Return (x, y) of the center of cell containing provided text 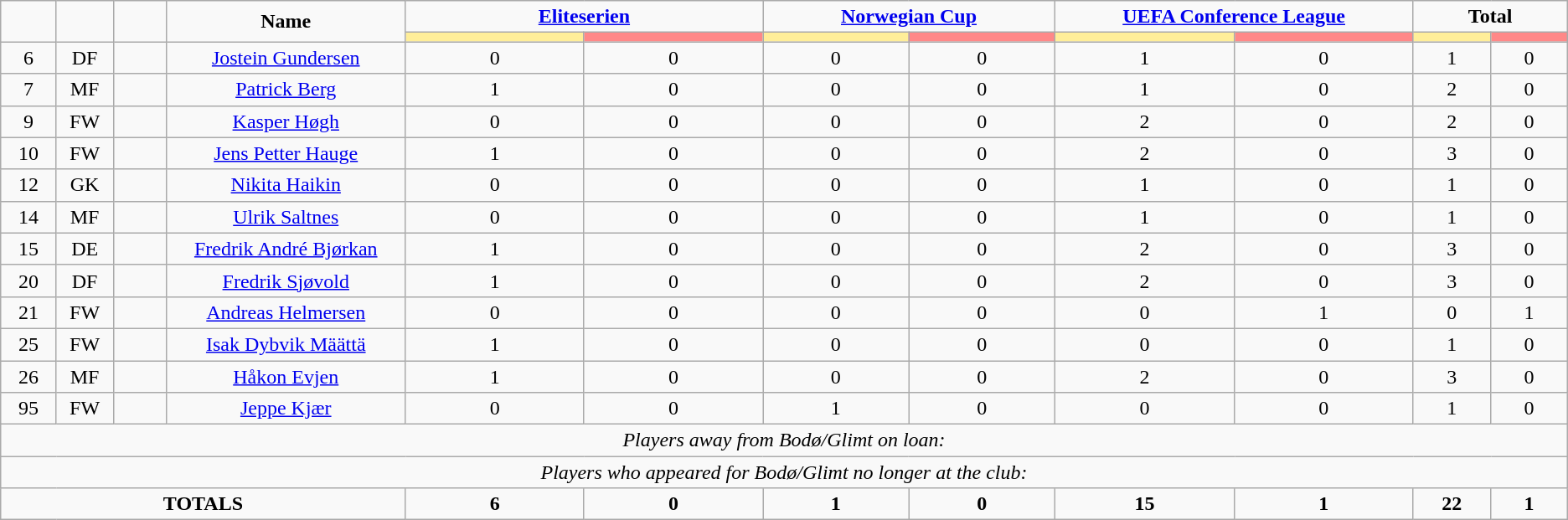
Fredrik Sjøvold (286, 281)
Ulrik Saltnes (286, 217)
9 (28, 121)
12 (28, 185)
Jens Petter Hauge (286, 153)
Fredrik André Bjørkan (286, 249)
Patrick Berg (286, 90)
Jostein Gundersen (286, 58)
Total (1490, 17)
Nikita Haikin (286, 185)
26 (28, 376)
25 (28, 344)
UEFA Conference League (1234, 17)
10 (28, 153)
14 (28, 217)
7 (28, 90)
Jeppe Kjær (286, 409)
Andreas Helmersen (286, 312)
DE (85, 249)
GK (85, 185)
Kasper Høgh (286, 121)
20 (28, 281)
22 (1452, 504)
95 (28, 409)
Norwegian Cup (910, 17)
TOTALS (203, 504)
21 (28, 312)
Name (286, 22)
Players who appeared for Bodø/Glimt no longer at the club: (784, 472)
Eliteserien (585, 17)
Håkon Evjen (286, 376)
Players away from Bodø/Glimt on loan: (784, 440)
Isak Dybvik Määttä (286, 344)
